Search for the cell housing the specified text and yield its (x, y) center coordinate. 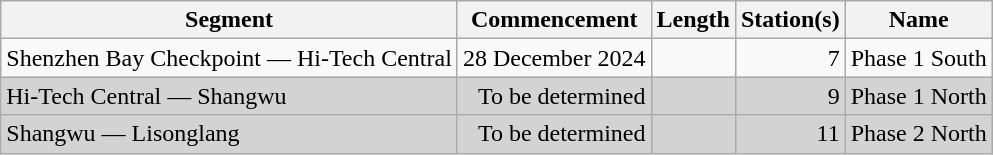
28 December 2024 (554, 58)
Length (693, 20)
Shenzhen Bay Checkpoint — Hi-Tech Central (230, 58)
11 (790, 134)
Phase 2 North (918, 134)
Commencement (554, 20)
Shangwu — Lisonglang (230, 134)
Phase 1 South (918, 58)
9 (790, 96)
Station(s) (790, 20)
Phase 1 North (918, 96)
Hi-Tech Central — Shangwu (230, 96)
Name (918, 20)
Segment (230, 20)
7 (790, 58)
